Output the (x, y) coordinate of the center of the cell containing the given text.  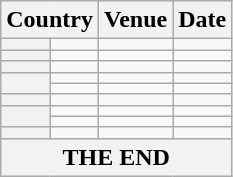
Venue (135, 20)
Date (202, 20)
Country (50, 20)
THE END (116, 157)
